Extract the [X, Y] coordinate from the center of the cell holding the provided text.  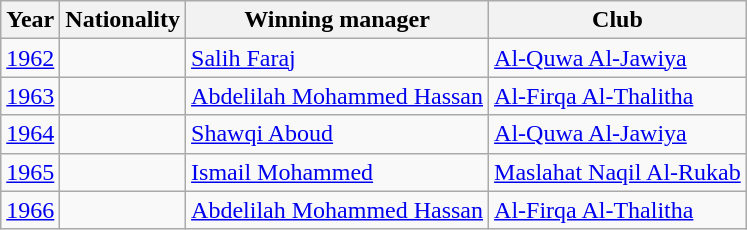
Ismail Mohammed [338, 172]
1966 [30, 210]
Nationality [123, 20]
Salih Faraj [338, 58]
Club [618, 20]
Winning manager [338, 20]
1962 [30, 58]
1964 [30, 134]
Shawqi Aboud [338, 134]
1965 [30, 172]
Maslahat Naqil Al-Rukab [618, 172]
1963 [30, 96]
Year [30, 20]
